Detect which cell encompasses the target text, then output its (X, Y) center coordinate. 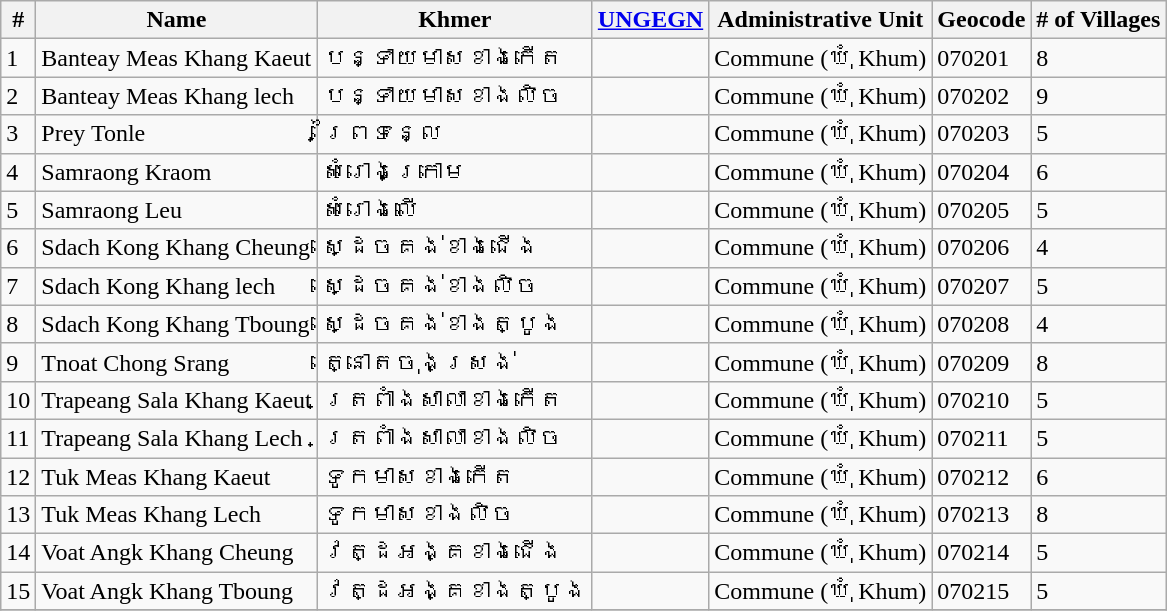
# of Villages (1098, 20)
Sdach Kong Khang Cheung (176, 248)
070206 (982, 248)
14 (18, 553)
15 (18, 591)
បន្ទាយមាសខាងលិច (454, 96)
Geocode (982, 20)
070214 (982, 553)
ស្ដេចគង់ខាងលិច (454, 286)
070202 (982, 96)
070208 (982, 324)
1 (18, 58)
Tuk Meas Khang Kaeut (176, 477)
13 (18, 515)
ត្រពាំងសាលាខាងលិច (454, 438)
ទូកមាសខាងលិច (454, 515)
UNGEGN (650, 20)
ត្នោតចុងស្រង់ (454, 362)
វត្ដអង្គខាងជើង (454, 553)
7 (18, 286)
Trapeang Sala Khang Kaeut (176, 400)
ព្រៃទន្លេ (454, 134)
Prey Tonle (176, 134)
ស្ដេចគង់ខាងជើង (454, 248)
Name (176, 20)
070213 (982, 515)
070207 (982, 286)
Tuk Meas Khang Lech (176, 515)
Samraong Leu (176, 210)
070209 (982, 362)
070215 (982, 591)
Samraong Kraom (176, 172)
Tnoat Chong Srang (176, 362)
Administrative Unit (820, 20)
ត្រពាំងសាលាខាងកើត (454, 400)
10 (18, 400)
Banteay Meas Khang lech (176, 96)
12 (18, 477)
070212 (982, 477)
070201 (982, 58)
11 (18, 438)
070210 (982, 400)
Sdach Kong Khang lech (176, 286)
Voat Angk Khang Tboung (176, 591)
070211 (982, 438)
2 (18, 96)
# (18, 20)
070204 (982, 172)
ទូកមាសខាងកើត (454, 477)
ស្ដេចគង់ខាងត្បូង (454, 324)
Sdach Kong Khang Tboung (176, 324)
សំរោងក្រោម (454, 172)
070203 (982, 134)
វត្ដអង្គខាងត្បូង (454, 591)
3 (18, 134)
សំរោងលើ (454, 210)
Voat Angk Khang Cheung (176, 553)
Trapeang Sala Khang Lech (176, 438)
Banteay Meas Khang Kaeut (176, 58)
Khmer (454, 20)
បន្ទាយមាសខាងកើត (454, 58)
070205 (982, 210)
